Return the [X, Y] coordinate for the center point of the cell that contains the specified text.  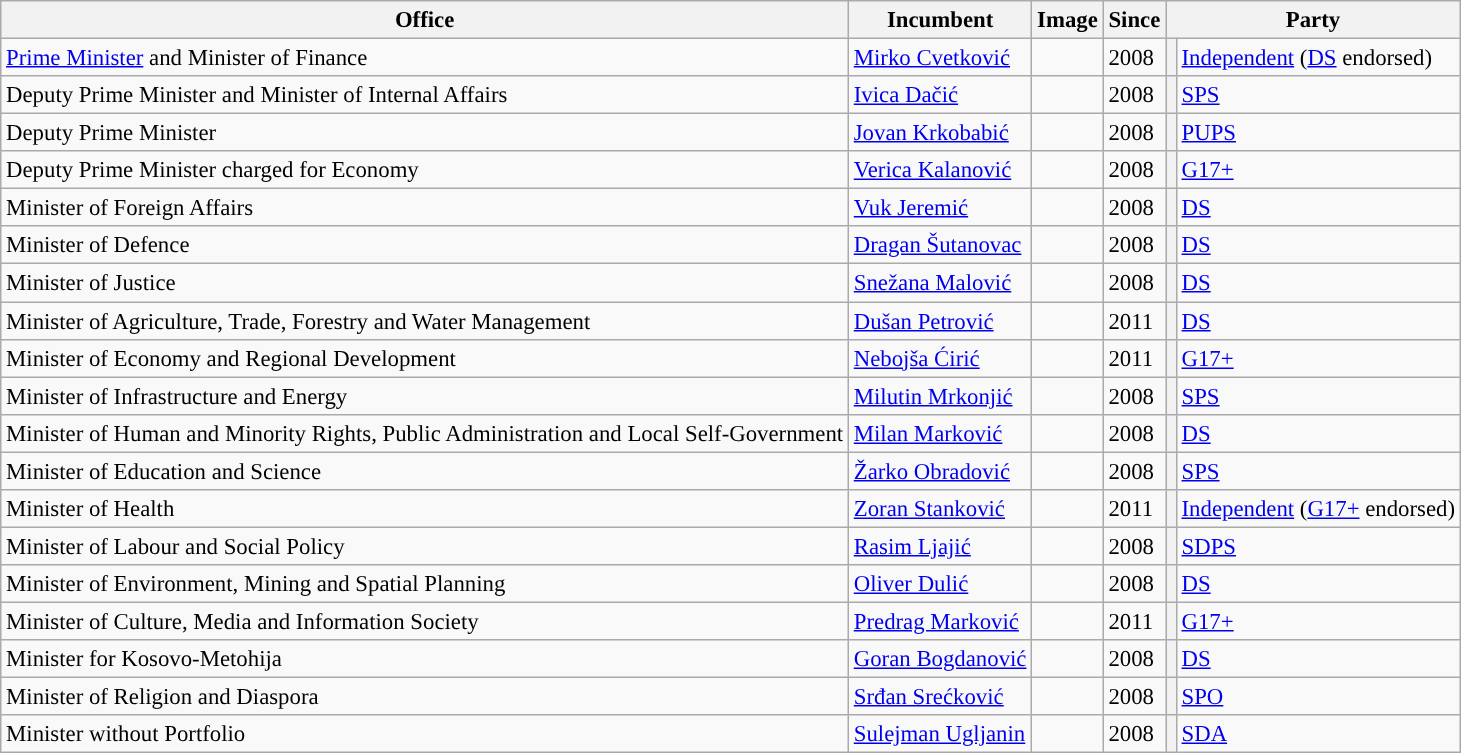
Jovan Krkobabić [940, 133]
Minister of Justice [425, 283]
Deputy Prime Minister and Minister of Internal Affairs [425, 95]
SDPS [1318, 546]
Minister of Education and Science [425, 471]
Verica Kalanović [940, 170]
Minister of Economy and Regional Development [425, 358]
Zoran Stanković [940, 509]
Goran Bogdanović [940, 659]
Sulejman Ugljanin [940, 734]
SDA [1318, 734]
SPO [1318, 697]
Minister of Defence [425, 245]
Since [1134, 20]
Deputy Prime Minister [425, 133]
Image [1068, 20]
Office [425, 20]
Mirko Cvetković [940, 58]
Incumbent [940, 20]
Minister of Religion and Diaspora [425, 697]
Oliver Dulić [940, 584]
Minister of Labour and Social Policy [425, 546]
Minister of Culture, Media and Information Society [425, 621]
Nebojša Ćirić [940, 358]
Minister without Portfolio [425, 734]
Snežana Malović [940, 283]
Ivica Dačić [940, 95]
Minister of Infrastructure and Energy [425, 396]
Vuk Jeremić [940, 208]
PUPS [1318, 133]
Minister of Health [425, 509]
Independent (DS endorsed) [1318, 58]
Deputy Prime Minister charged for Economy [425, 170]
Milan Marković [940, 433]
Minister of Environment, Mining and Spatial Planning [425, 584]
Independent (G17+ endorsed) [1318, 509]
Srđan Srećković [940, 697]
Minister of Foreign Affairs [425, 208]
Dragan Šutanovac [940, 245]
Minister of Agriculture, Trade, Forestry and Water Management [425, 321]
Žarko Obradović [940, 471]
Milutin Mrkonjić [940, 396]
Minister for Kosovo-Metohija [425, 659]
Predrag Marković [940, 621]
Minister of Human and Minority Rights, Public Administration and Local Self-Government [425, 433]
Rasim Ljajić [940, 546]
Party [1314, 20]
Dušan Petrović [940, 321]
Prime Minister and Minister of Finance [425, 58]
